Detect which cell encompasses the target text, then output its (x, y) center coordinate. 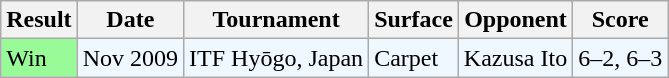
Opponent (515, 20)
ITF Hyōgo, Japan (276, 58)
Score (620, 20)
Kazusa Ito (515, 58)
Carpet (414, 58)
Surface (414, 20)
Nov 2009 (130, 58)
Date (130, 20)
Tournament (276, 20)
Win (39, 58)
Result (39, 20)
6–2, 6–3 (620, 58)
